Return the (x, y) coordinate for the center point of the cell that contains the specified text.  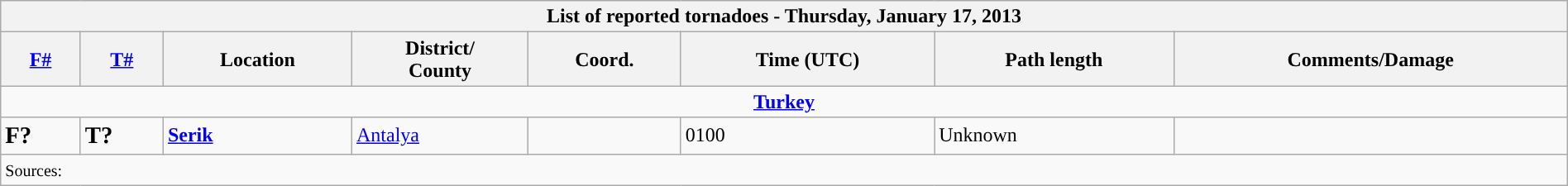
Antalya (440, 136)
Time (UTC) (807, 60)
T? (122, 136)
List of reported tornadoes - Thursday, January 17, 2013 (784, 17)
0100 (807, 136)
Turkey (784, 102)
Path length (1054, 60)
Coord. (605, 60)
Location (257, 60)
Comments/Damage (1370, 60)
Serik (257, 136)
Sources: (784, 169)
F# (41, 60)
District/County (440, 60)
T# (122, 60)
Unknown (1054, 136)
F? (41, 136)
